Find where the given text appears and provide that cell's center as [x, y] coordinate. 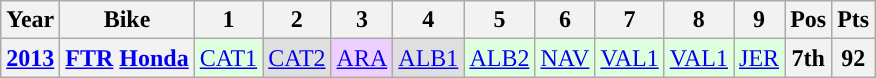
Pos [808, 20]
1 [228, 20]
5 [500, 20]
Bike [127, 20]
7th [808, 58]
3 [362, 20]
ALB1 [428, 58]
9 [760, 20]
JER [760, 58]
8 [698, 20]
7 [630, 20]
92 [854, 58]
2013 [30, 58]
NAV [565, 58]
6 [565, 20]
Pts [854, 20]
2 [297, 20]
4 [428, 20]
ARA [362, 58]
CAT2 [297, 58]
ALB2 [500, 58]
FTR Honda [127, 58]
Year [30, 20]
CAT1 [228, 58]
